Scan for the cell matching the given text and deliver its (X, Y) coordinate at center. 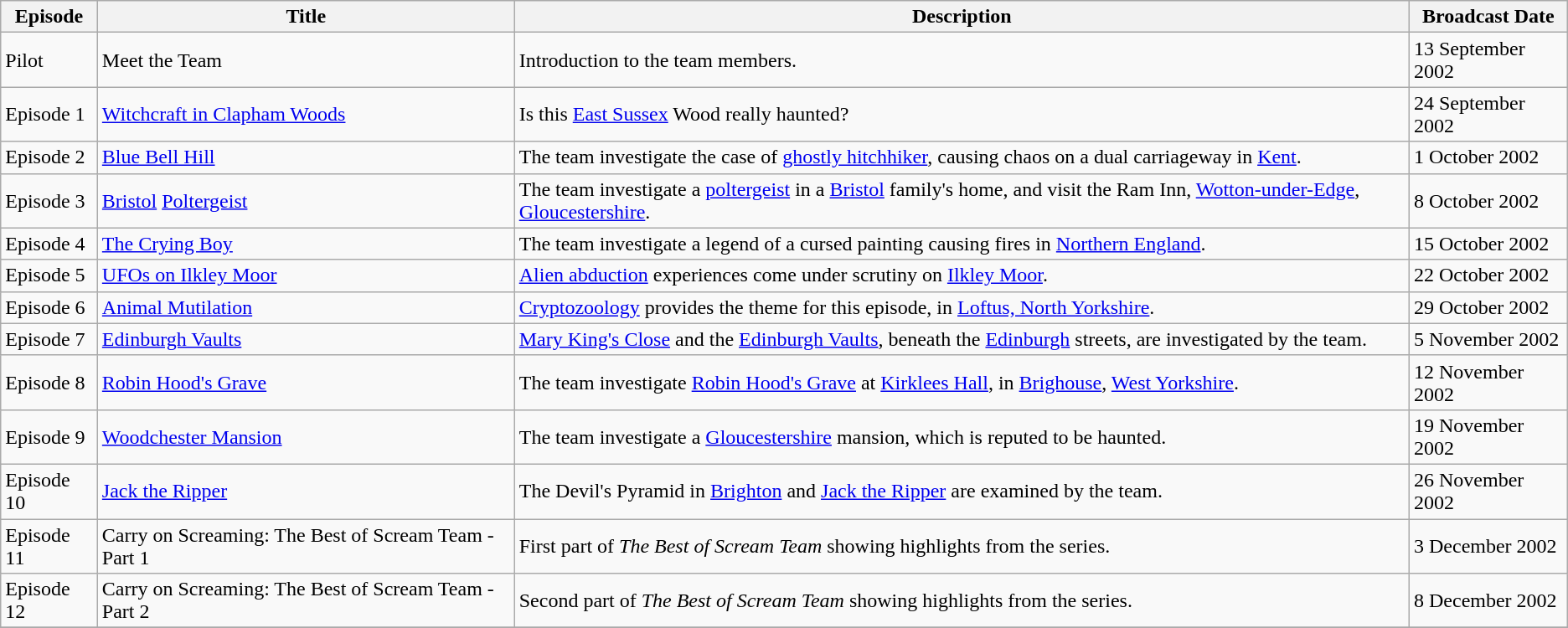
8 December 2002 (1488, 601)
26 November 2002 (1488, 491)
Robin Hood's Grave (306, 382)
Blue Bell Hill (306, 157)
Title (306, 17)
22 October 2002 (1488, 275)
Witchcraft in Clapham Woods (306, 114)
Mary King's Close and the Edinburgh Vaults, beneath the Edinburgh streets, are investigated by the team. (962, 339)
Episode 5 (49, 275)
Woodchester Mansion (306, 437)
Is this East Sussex Wood really haunted? (962, 114)
Episode 2 (49, 157)
Episode 11 (49, 546)
8 October 2002 (1488, 201)
1 October 2002 (1488, 157)
The Crying Boy (306, 244)
Description (962, 17)
Episode 1 (49, 114)
Jack the Ripper (306, 491)
Episode 8 (49, 382)
19 November 2002 (1488, 437)
Episode 4 (49, 244)
Episode 7 (49, 339)
Alien abduction experiences come under scrutiny on Ilkley Moor. (962, 275)
The Devil's Pyramid in Brighton and Jack the Ripper are examined by the team. (962, 491)
5 November 2002 (1488, 339)
Episode 6 (49, 307)
Edinburgh Vaults (306, 339)
Bristol Poltergeist (306, 201)
First part of The Best of Scream Team showing highlights from the series. (962, 546)
Episode 3 (49, 201)
The team investigate a poltergeist in a Bristol family's home, and visit the Ram Inn, Wotton-under-Edge, Gloucestershire. (962, 201)
Carry on Screaming: The Best of Scream Team - Part 1 (306, 546)
Episode 10 (49, 491)
29 October 2002 (1488, 307)
The team investigate Robin Hood's Grave at Kirklees Hall, in Brighouse, West Yorkshire. (962, 382)
Pilot (49, 60)
The team investigate a Gloucestershire mansion, which is reputed to be haunted. (962, 437)
Cryptozoology provides the theme for this episode, in Loftus, North Yorkshire. (962, 307)
Episode (49, 17)
Animal Mutilation (306, 307)
Episode 12 (49, 601)
Meet the Team (306, 60)
Second part of The Best of Scream Team showing highlights from the series. (962, 601)
The team investigate the case of ghostly hitchhiker, causing chaos on a dual carriageway in Kent. (962, 157)
13 September 2002 (1488, 60)
15 October 2002 (1488, 244)
3 December 2002 (1488, 546)
Broadcast Date (1488, 17)
The team investigate a legend of a cursed painting causing fires in Northern England. (962, 244)
12 November 2002 (1488, 382)
Carry on Screaming: The Best of Scream Team - Part 2 (306, 601)
24 September 2002 (1488, 114)
UFOs on Ilkley Moor (306, 275)
Introduction to the team members. (962, 60)
Episode 9 (49, 437)
